Detect which cell encompasses the target text, then output its [X, Y] center coordinate. 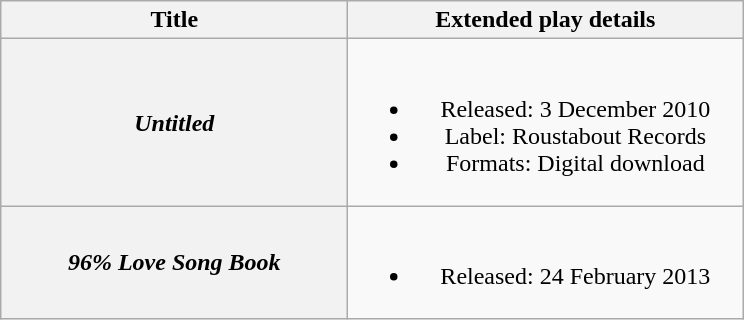
Released: 24 February 2013 [546, 262]
Released: 3 December 2010Label: Roustabout RecordsFormats: Digital download [546, 122]
96% Love Song Book [174, 262]
Extended play details [546, 20]
Untitled [174, 122]
Title [174, 20]
